Extract the (x, y) coordinate from the center of the cell holding the provided text.  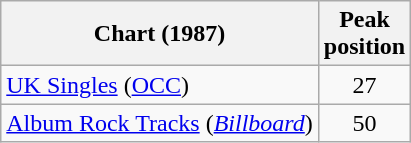
50 (364, 123)
Album Rock Tracks (Billboard) (160, 123)
UK Singles (OCC) (160, 85)
Peakposition (364, 34)
27 (364, 85)
Chart (1987) (160, 34)
